Search for the cell housing the specified text and yield its (x, y) center coordinate. 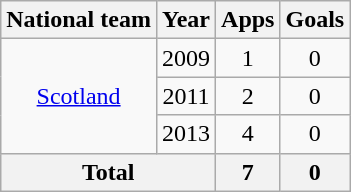
Total (108, 172)
Goals (315, 20)
2009 (186, 58)
2 (248, 96)
1 (248, 58)
7 (248, 172)
2013 (186, 134)
Apps (248, 20)
Year (186, 20)
National team (79, 20)
Scotland (79, 96)
4 (248, 134)
2011 (186, 96)
